Find where the given text appears and provide that cell's center as [x, y] coordinate. 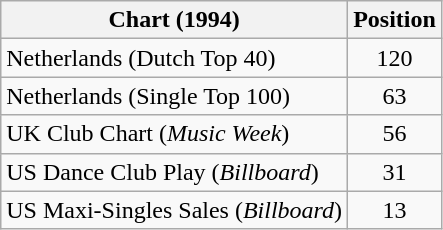
UK Club Chart (Music Week) [174, 134]
US Dance Club Play (Billboard) [174, 172]
Chart (1994) [174, 20]
Netherlands (Single Top 100) [174, 96]
Position [395, 20]
Netherlands (Dutch Top 40) [174, 58]
120 [395, 58]
US Maxi-Singles Sales (Billboard) [174, 210]
56 [395, 134]
13 [395, 210]
31 [395, 172]
63 [395, 96]
